Output the (x, y) coordinate of the center of the cell containing the given text.  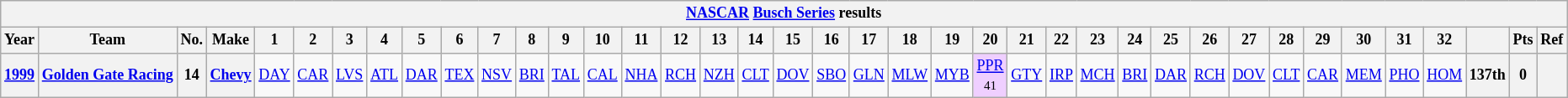
31 (1404, 40)
25 (1172, 40)
Golden Gate Racing (108, 75)
Chevy (231, 75)
15 (793, 40)
PPR41 (990, 75)
GTY (1027, 75)
1 (274, 40)
22 (1062, 40)
CAL (603, 75)
7 (497, 40)
No. (192, 40)
SBO (832, 75)
DAY (274, 75)
MLW (909, 75)
32 (1444, 40)
Pts (1523, 40)
12 (681, 40)
27 (1249, 40)
16 (832, 40)
4 (385, 40)
21 (1027, 40)
NZH (719, 75)
18 (909, 40)
29 (1323, 40)
137th (1488, 75)
23 (1098, 40)
HOM (1444, 75)
LVS (350, 75)
MYB (952, 75)
28 (1286, 40)
1999 (20, 75)
Ref (1552, 40)
26 (1209, 40)
NHA (641, 75)
30 (1363, 40)
MEM (1363, 75)
5 (421, 40)
0 (1523, 75)
MCH (1098, 75)
6 (460, 40)
3 (350, 40)
Team (108, 40)
2 (313, 40)
19 (952, 40)
TAL (566, 75)
24 (1135, 40)
TEX (460, 75)
9 (566, 40)
11 (641, 40)
Year (20, 40)
ATL (385, 75)
Make (231, 40)
GLN (869, 75)
20 (990, 40)
10 (603, 40)
IRP (1062, 75)
13 (719, 40)
17 (869, 40)
NSV (497, 75)
8 (532, 40)
PHO (1404, 75)
NASCAR Busch Series results (784, 13)
